Capture the cell that displays the provided text and extract its [x, y] central coordinate. 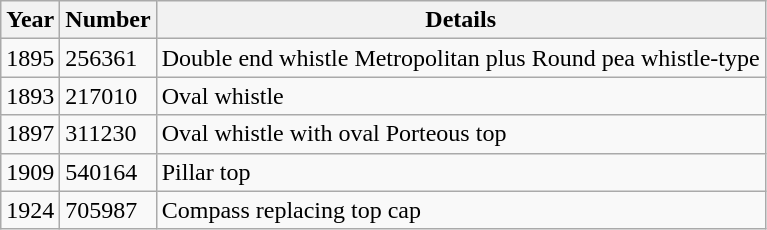
Details [460, 20]
Oval whistle [460, 96]
Double end whistle Metropolitan plus Round pea whistle-type [460, 58]
Oval whistle with oval Porteous top [460, 134]
1924 [30, 210]
1897 [30, 134]
Number [108, 20]
540164 [108, 172]
705987 [108, 210]
1909 [30, 172]
1893 [30, 96]
Pillar top [460, 172]
Year [30, 20]
217010 [108, 96]
311230 [108, 134]
Compass replacing top cap [460, 210]
1895 [30, 58]
256361 [108, 58]
